Scan for the cell matching the given text and deliver its [x, y] coordinate at center. 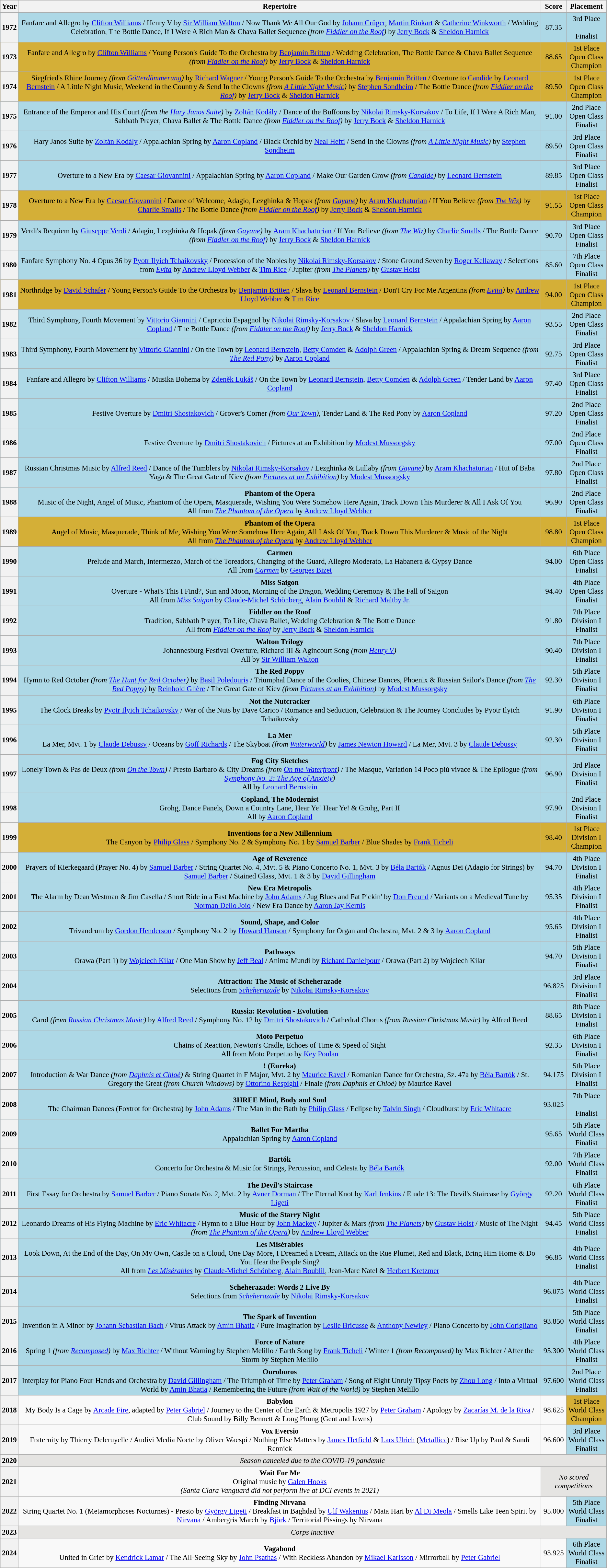
1997 [9, 774]
1972 [9, 28]
Attraction: The Music of ScheherazadeSelections from Scheherazade by Nikolai Rimsky-Korsakov [280, 986]
95.35 [554, 897]
2007 [9, 1075]
Festive Overture by Dmitri Shostakovich / Pictures at an Exhibition by Modest Mussorgsky [280, 443]
1977 [9, 176]
93.025 [554, 1105]
2000 [9, 867]
97.600 [554, 1380]
1990 [9, 562]
2009 [9, 1134]
7th PlaceWorld ClassFinalist [586, 1164]
2012 [9, 1223]
1993 [9, 651]
2nd PlaceDivision IFinalist [586, 808]
Season canceled due to the COVID-19 pandemic [313, 1461]
1st PlaceWorld ClassChampion [586, 1410]
2016 [9, 1351]
85.60 [554, 265]
PathwaysOrawa (Part 1) by Wojciech Kilar / One Man Show by Jeff Beal / Anima Mundi by Richard Danielpour / Orawa (Part 2) by Wojciech Kilar [280, 956]
97.20 [554, 413]
Walton TrilogyJohannesburg Festival Overture, Richard III & Agincourt Song (from Henry V)All by Sir William Walton [280, 651]
7th PlaceFinalist [586, 1105]
1974 [9, 87]
2011 [9, 1194]
92.20 [554, 1194]
96.600 [554, 1440]
91.00 [554, 116]
1975 [9, 116]
Wait For MeOriginal music by Galen Hooks(Santa Clara Vanguard did not perform live at DCI events in 2021) [280, 1482]
89.85 [554, 176]
1979 [9, 235]
1987 [9, 472]
1996 [9, 740]
92.75 [554, 354]
2022 [9, 1511]
Placement [586, 6]
2010 [9, 1164]
1986 [9, 443]
BartókConcerto for Orchestra & Music for Strings, Percussion, and Celesta by Béla Bartók [280, 1164]
2nd PlaceWorld ClassFinalist [586, 1380]
97.40 [554, 384]
1988 [9, 502]
97.90 [554, 808]
Overture to a New Era by Caesar Giovannini / Appalachian Spring by Aaron Copland / Make Our Garden Grow (from Candide) by Leonard Bernstein [280, 176]
96.85 [554, 1257]
1999 [9, 838]
1994 [9, 680]
1980 [9, 265]
2013 [9, 1257]
No scored competitions [574, 1482]
Corps inactive [313, 1532]
Festive Overture by Dmitri Shostakovich / Grover's Corner (from Our Town), Tender Land & The Red Pony by Aaron Copland [280, 413]
92.35 [554, 1045]
2019 [9, 1440]
Year [9, 6]
92.00 [554, 1164]
8th PlaceDivision IFinalist [586, 1016]
Scheherazade: Words 2 Live BySelections from Scheherazade by Nikolai Rimsky-Korsakov [280, 1291]
1976 [9, 146]
Moto PerpetuoChains of Reaction, Newton's Cradle, Echoes of Time & Speed of SightAll from Moto Perpetuo by Key Poulan [280, 1045]
90.40 [554, 651]
2020 [9, 1461]
1991 [9, 591]
2023 [9, 1532]
2014 [9, 1291]
93.850 [554, 1321]
2001 [9, 897]
1998 [9, 808]
2024 [9, 1553]
96.825 [554, 986]
94.40 [554, 591]
Ballet For MarthaAppalachian Spring by Aaron Copland [280, 1134]
Score [554, 6]
1983 [9, 354]
2018 [9, 1410]
91.55 [554, 205]
87.35 [554, 28]
7th PlaceOpen ClassFinalist [586, 265]
1984 [9, 384]
94.45 [554, 1223]
2021 [9, 1482]
1978 [9, 205]
2004 [9, 986]
2003 [9, 956]
2008 [9, 1105]
2015 [9, 1321]
Inventions for a New MillenniumThe Canyon by Philip Glass / Symphony No. 2 & Symphony No. 1 by Samuel Barber / Blue Shades by Frank Ticheli [280, 838]
1995 [9, 710]
1989 [9, 532]
1982 [9, 324]
90.70 [554, 235]
97.00 [554, 443]
91.90 [554, 710]
94.175 [554, 1075]
98.80 [554, 532]
95.300 [554, 1351]
Copland, The ModernistGrohg, Dance Panels, Down a Country Lane, Hear Ye! Hear Ye! & Grohg, Part IIAll by Aaron Copland [280, 808]
2005 [9, 1016]
93.925 [554, 1553]
1992 [9, 621]
1973 [9, 57]
3rd PlaceWorld ClassFinalist [586, 1440]
2006 [9, 1045]
96.075 [554, 1291]
6th PlaceOpen ClassFinalist [586, 562]
1981 [9, 295]
98.625 [554, 1410]
4th PlaceOpen ClassFinalist [586, 591]
1985 [9, 413]
3rd PlaceFinalist [586, 28]
97.80 [554, 472]
2017 [9, 1380]
1st PlaceDivision IChampion [586, 838]
2002 [9, 926]
Repertoire [280, 6]
91.80 [554, 621]
95.000 [554, 1511]
93.55 [554, 324]
98.40 [554, 838]
